Return the [x, y] coordinate for the center point of the cell that contains the specified text.  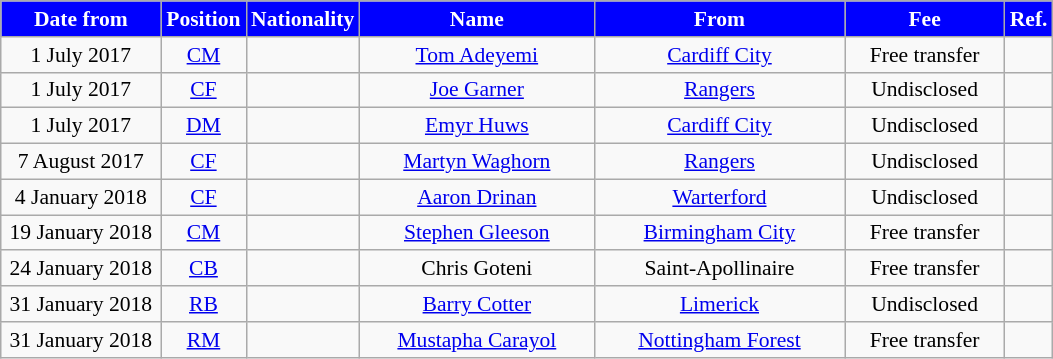
Name [476, 19]
Martyn Waghorn [476, 162]
Nottingham Forest [719, 340]
Chris Goteni [476, 269]
From [719, 19]
Joe Garner [476, 90]
Saint-Apollinaire [719, 269]
Limerick [719, 304]
Nationality [302, 19]
Stephen Gleeson [476, 233]
Birmingham City [719, 233]
Position [204, 19]
DM [204, 126]
7 August 2017 [81, 162]
Mustapha Carayol [476, 340]
Date from [81, 19]
4 January 2018 [81, 197]
19 January 2018 [81, 233]
Emyr Huws [476, 126]
Warterford [719, 197]
Tom Adeyemi [476, 55]
Aaron Drinan [476, 197]
Fee [925, 19]
Barry Cotter [476, 304]
24 January 2018 [81, 269]
Ref. [1029, 19]
RB [204, 304]
RM [204, 340]
CB [204, 269]
